Return the [x, y] coordinate for the center point of the cell that contains the specified text.  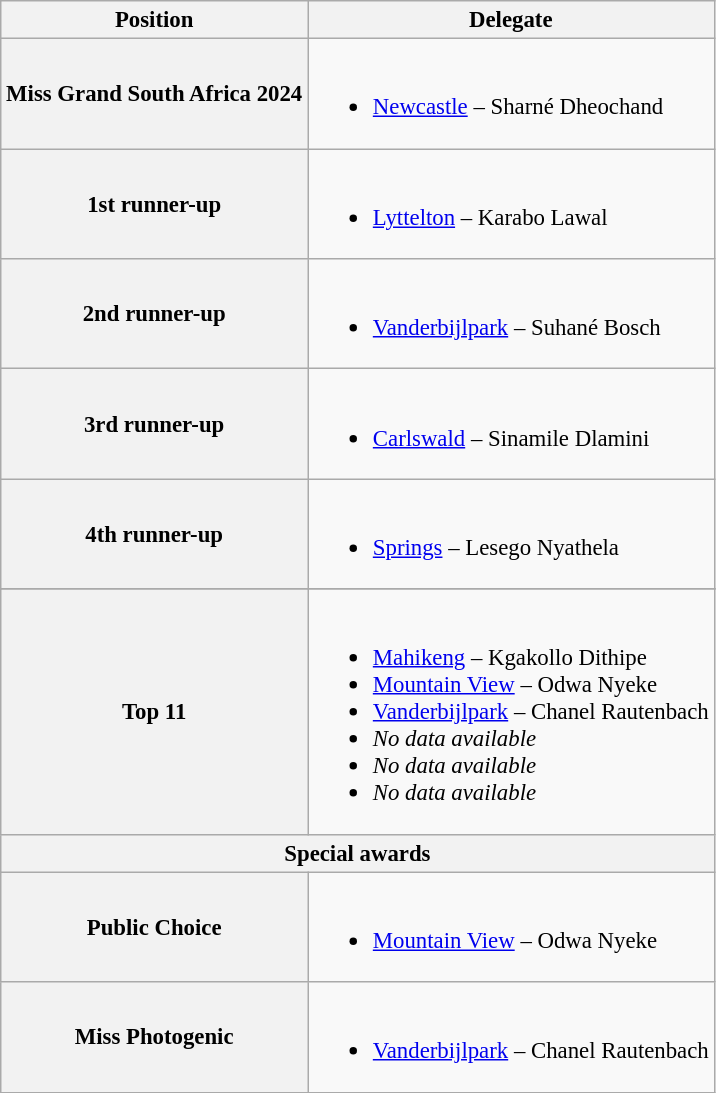
Position [154, 20]
Mountain View – Odwa Nyeke [512, 927]
1st runner-up [154, 204]
Springs – Lesego Nyathela [512, 534]
Vanderbijlpark – Suhané Bosch [512, 314]
3rd runner-up [154, 424]
Carlswald – Sinamile Dlamini [512, 424]
4th runner-up [154, 534]
Public Choice [154, 927]
Top 11 [154, 712]
Special awards [358, 853]
Lyttelton – Karabo Lawal [512, 204]
Miss Photogenic [154, 1037]
Miss Grand South Africa 2024 [154, 94]
Newcastle – Sharné Dheochand [512, 94]
Mahikeng – Kgakollo DithipeMountain View – Odwa NyekeVanderbijlpark – Chanel RautenbachNo data availableNo data availableNo data available [512, 712]
Delegate [512, 20]
2nd runner-up [154, 314]
Vanderbijlpark – Chanel Rautenbach [512, 1037]
